Capture the cell that displays the provided text and extract its [x, y] central coordinate. 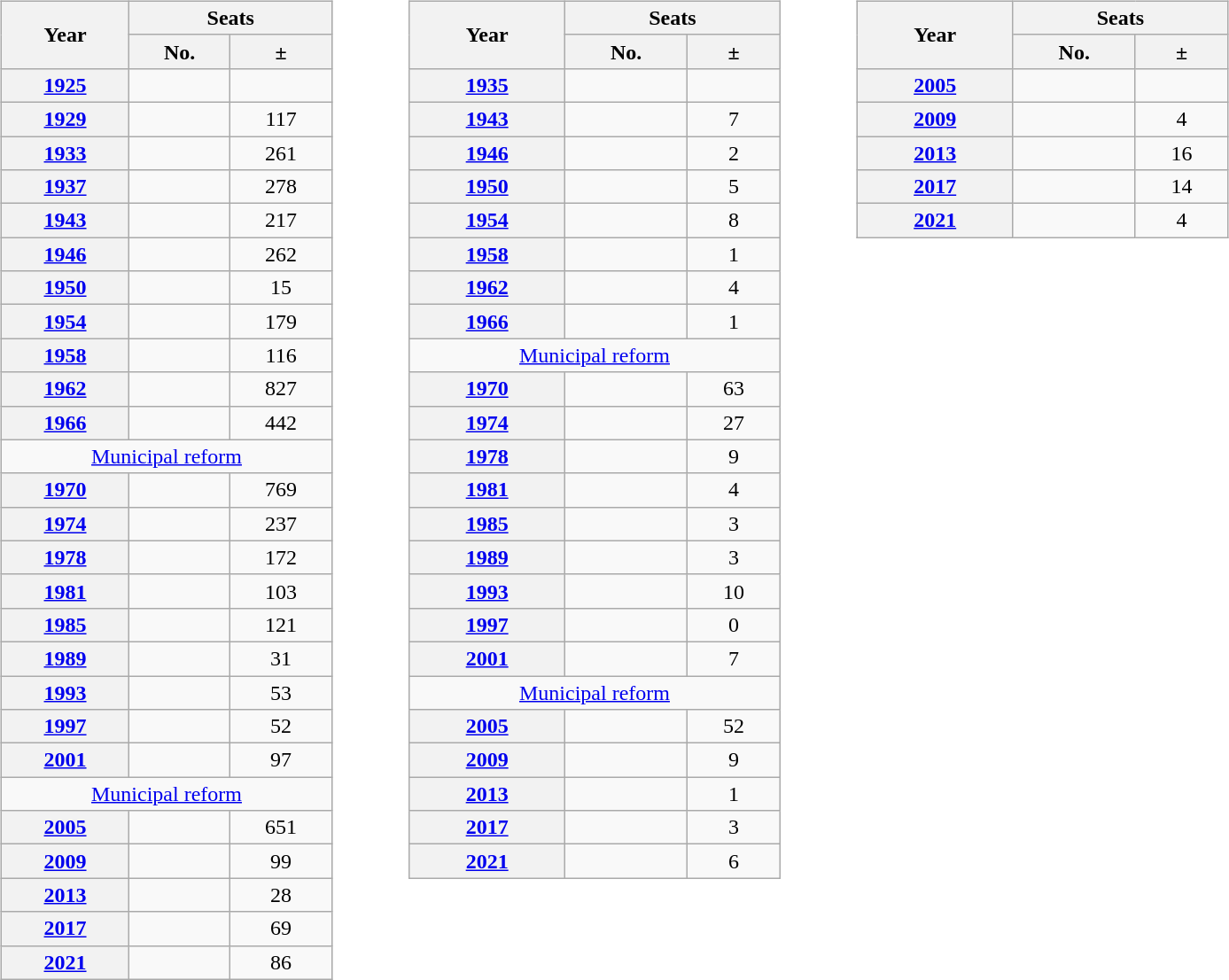
31 [280, 658]
10 [734, 591]
69 [280, 929]
27 [734, 423]
15 [280, 288]
1929 [66, 119]
179 [280, 322]
63 [734, 389]
1925 [66, 85]
103 [280, 591]
1937 [66, 187]
217 [280, 221]
1933 [66, 153]
6 [734, 861]
0 [734, 625]
28 [280, 895]
442 [280, 423]
1935 [487, 85]
86 [280, 962]
99 [280, 861]
2 [734, 153]
261 [280, 153]
237 [280, 524]
8 [734, 221]
651 [280, 828]
172 [280, 557]
14 [1181, 187]
121 [280, 625]
278 [280, 187]
5 [734, 187]
262 [280, 254]
117 [280, 119]
769 [280, 490]
116 [280, 355]
53 [280, 692]
97 [280, 760]
16 [1181, 153]
827 [280, 389]
